Capture the cell that displays the provided text and extract its [X, Y] central coordinate. 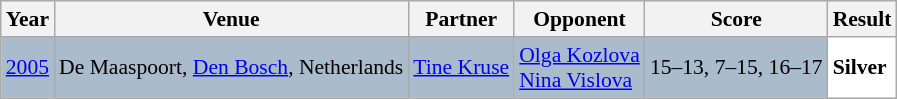
Score [736, 19]
Result [862, 19]
Olga Kozlova Nina Vislova [580, 68]
Opponent [580, 19]
Silver [862, 68]
Partner [461, 19]
De Maaspoort, Den Bosch, Netherlands [231, 68]
Venue [231, 19]
15–13, 7–15, 16–17 [736, 68]
Year [28, 19]
Tine Kruse [461, 68]
2005 [28, 68]
